Detect which cell encompasses the target text, then output its [x, y] center coordinate. 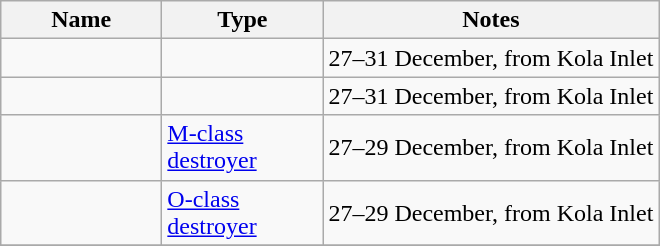
Notes [491, 20]
M-class destroyer [242, 148]
Type [242, 20]
O-class destroyer [242, 212]
Name [82, 20]
